Return the [x, y] coordinate for the center point of the cell that contains the specified text.  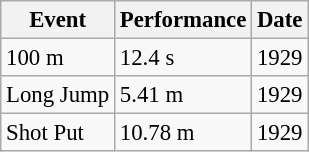
100 m [58, 58]
Long Jump [58, 95]
12.4 s [184, 58]
5.41 m [184, 95]
Performance [184, 20]
Date [280, 20]
Shot Put [58, 133]
10.78 m [184, 133]
Event [58, 20]
